Return the [x, y] coordinate for the center point of the cell that contains the specified text.  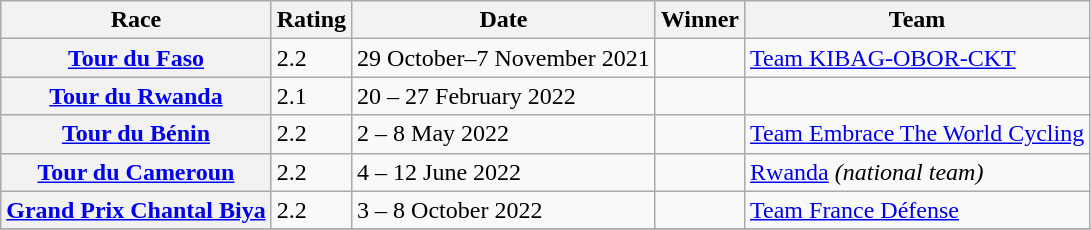
20 – 27 February 2022 [504, 96]
Rwanda (national team) [918, 172]
Race [136, 20]
Tour du Cameroun [136, 172]
29 October–7 November 2021 [504, 58]
4 – 12 June 2022 [504, 172]
Team [918, 20]
Team France Défense [918, 210]
Tour du Rwanda [136, 96]
Tour du Bénin [136, 134]
Team KIBAG-OBOR-CKT [918, 58]
2.1 [311, 96]
Tour du Faso [136, 58]
3 – 8 October 2022 [504, 210]
Winner [700, 20]
Date [504, 20]
Rating [311, 20]
2 – 8 May 2022 [504, 134]
Grand Prix Chantal Biya [136, 210]
Team Embrace The World Cycling [918, 134]
